For the text-containing cell, return its midpoint in (X, Y) coordinate format. 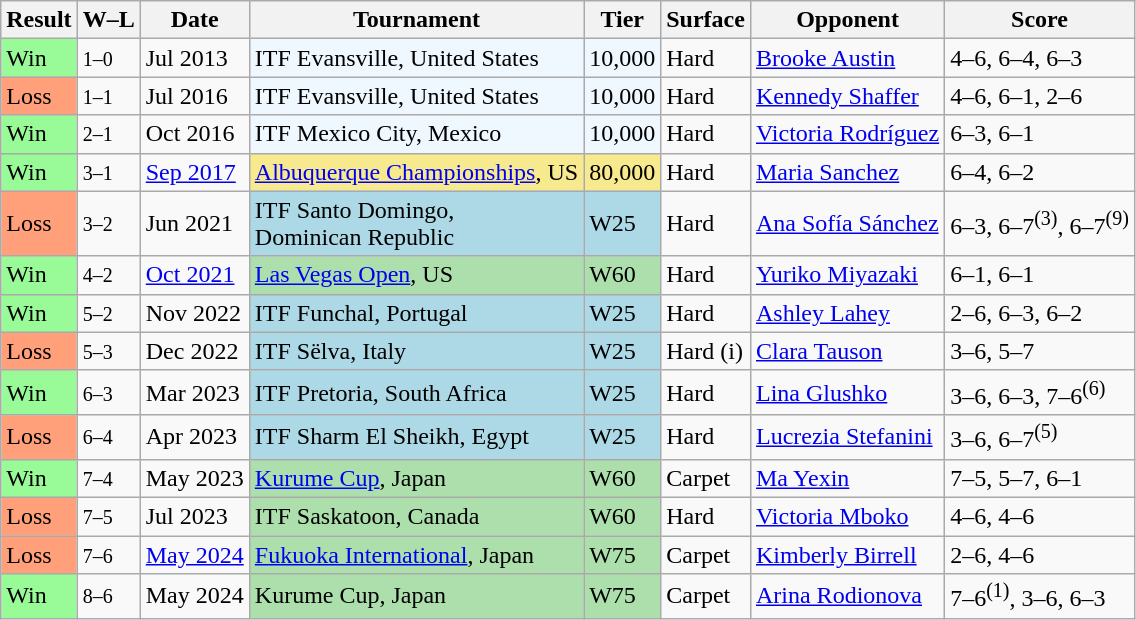
1–0 (108, 58)
Fukuoka International, Japan (416, 555)
Result (39, 20)
Albuquerque Championships, US (416, 172)
ITF Santo Domingo, Dominican Republic (416, 224)
Apr 2023 (194, 438)
Sep 2017 (194, 172)
Hard (i) (706, 351)
Lina Glushko (847, 392)
1–1 (108, 96)
ITF Funchal, Portugal (416, 313)
3–6, 6–3, 7–6(6) (1040, 392)
ITF Pretoria, South Africa (416, 392)
6–3, 6–7(3), 6–7(9) (1040, 224)
Jul 2023 (194, 516)
6–3, 6–1 (1040, 134)
6–1, 6–1 (1040, 275)
Date (194, 20)
4–2 (108, 275)
Lucrezia Stefanini (847, 438)
Dec 2022 (194, 351)
8–6 (108, 596)
2–1 (108, 134)
Victoria Rodríguez (847, 134)
Ana Sofía Sánchez (847, 224)
6–3 (108, 392)
7–5 (108, 516)
Surface (706, 20)
4–6, 6–4, 6–3 (1040, 58)
ITF Sëlva, Italy (416, 351)
Clara Tauson (847, 351)
Kimberly Birrell (847, 555)
Tournament (416, 20)
5–2 (108, 313)
Oct 2021 (194, 275)
7–6(1), 3–6, 6–3 (1040, 596)
Maria Sanchez (847, 172)
Victoria Mboko (847, 516)
Jun 2021 (194, 224)
5–3 (108, 351)
Yuriko Miyazaki (847, 275)
Nov 2022 (194, 313)
Jul 2013 (194, 58)
7–6 (108, 555)
Las Vegas Open, US (416, 275)
4–6, 4–6 (1040, 516)
Ma Yexin (847, 478)
ITF Sharm El Sheikh, Egypt (416, 438)
Arina Rodionova (847, 596)
7–5, 5–7, 6–1 (1040, 478)
6–4 (108, 438)
4–6, 6–1, 2–6 (1040, 96)
Opponent (847, 20)
May 2023 (194, 478)
Jul 2016 (194, 96)
Mar 2023 (194, 392)
80,000 (622, 172)
Tier (622, 20)
3–1 (108, 172)
W–L (108, 20)
Brooke Austin (847, 58)
2–6, 4–6 (1040, 555)
3–6, 5–7 (1040, 351)
Oct 2016 (194, 134)
3–6, 6–7(5) (1040, 438)
3–2 (108, 224)
Ashley Lahey (847, 313)
7–4 (108, 478)
Score (1040, 20)
ITF Saskatoon, Canada (416, 516)
Kennedy Shaffer (847, 96)
2–6, 6–3, 6–2 (1040, 313)
6–4, 6–2 (1040, 172)
ITF Mexico City, Mexico (416, 134)
